Find where the given text appears and provide that cell's center as (x, y) coordinate. 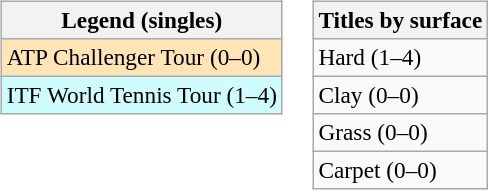
Grass (0–0) (400, 133)
Legend (singles) (142, 20)
ATP Challenger Tour (0–0) (142, 57)
Hard (1–4) (400, 57)
ITF World Tennis Tour (1–4) (142, 95)
Titles by surface (400, 20)
Clay (0–0) (400, 95)
Carpet (0–0) (400, 171)
